Pinpoint the cell where the given text exists, returning its (x, y) midpoint coordinate. 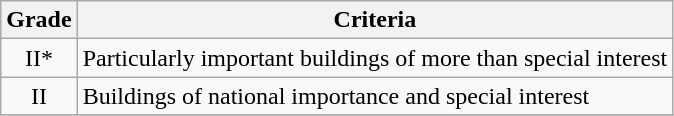
II* (39, 58)
Criteria (375, 20)
Grade (39, 20)
Particularly important buildings of more than special interest (375, 58)
Buildings of national importance and special interest (375, 96)
II (39, 96)
